For the text-containing cell, return its midpoint in [X, Y] coordinate format. 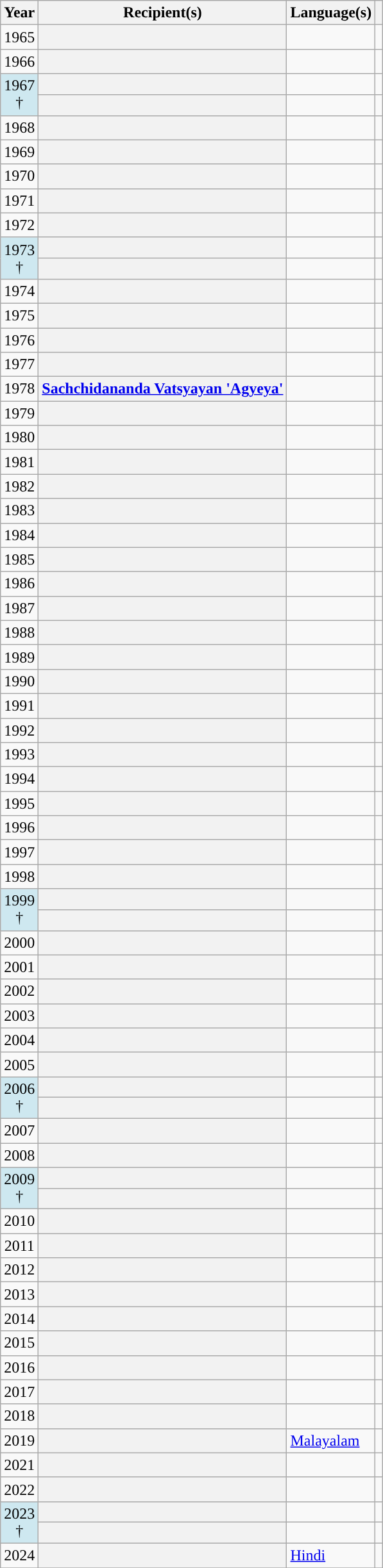
2010 [19, 1221]
2005 [19, 1064]
1989 [19, 657]
1980 [19, 438]
2021 [19, 1465]
2000 [19, 943]
1996 [19, 828]
2011 [19, 1246]
2018 [19, 1416]
2014 [19, 1319]
1969 [19, 152]
1993 [19, 755]
1990 [19, 681]
2013 [19, 1294]
2002 [19, 991]
Malayalam [331, 1440]
1981 [19, 462]
2023 † [19, 1523]
1979 [19, 413]
1998 [19, 877]
Language(s) [331, 13]
1968 [19, 128]
1985 [19, 559]
2008 [19, 1155]
2022 [19, 1489]
Recipient(s) [163, 13]
1986 [19, 584]
Year [19, 13]
1973 † [19, 258]
2015 [19, 1343]
1982 [19, 486]
1994 [19, 779]
2004 [19, 1040]
1987 [19, 608]
1984 [19, 535]
1988 [19, 632]
1966 [19, 62]
1976 [19, 340]
1965 [19, 37]
Sachchidananda Vatsyayan 'Agyeya' [163, 389]
2003 [19, 1016]
1972 [19, 225]
1991 [19, 706]
1978 [19, 389]
1983 [19, 511]
2006 † [19, 1097]
2016 [19, 1367]
2012 [19, 1270]
2024 [19, 1555]
1971 [19, 201]
Hindi [331, 1555]
2009 † [19, 1188]
1995 [19, 804]
2019 [19, 1440]
2017 [19, 1392]
1999 † [19, 910]
1967 † [19, 95]
2001 [19, 967]
1970 [19, 176]
1997 [19, 852]
1974 [19, 291]
2007 [19, 1130]
1975 [19, 315]
1992 [19, 730]
1977 [19, 365]
